Scan for the cell matching the given text and deliver its [X, Y] coordinate at center. 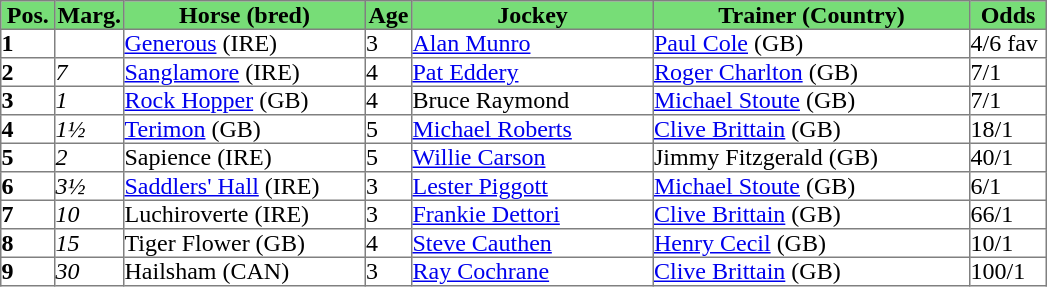
40/1 [1008, 157]
Frankie Dettori [533, 214]
Age [388, 15]
10 [90, 214]
Sapience (IRE) [245, 157]
8 [28, 243]
Luchiroverte (IRE) [245, 214]
Generous (IRE) [245, 43]
Paul Cole (GB) [811, 43]
Steve Cauthen [533, 243]
4/6 fav [1008, 43]
18/1 [1008, 129]
Marg. [90, 15]
Rock Hopper (GB) [245, 100]
6 [28, 186]
Sanglamore (IRE) [245, 72]
100/1 [1008, 271]
1½ [90, 129]
Odds [1008, 15]
Hailsham (CAN) [245, 271]
Tiger Flower (GB) [245, 243]
Trainer (Country) [811, 15]
Roger Charlton (GB) [811, 72]
Saddlers' Hall (IRE) [245, 186]
Ray Cochrane [533, 271]
30 [90, 271]
Jockey [533, 15]
66/1 [1008, 214]
9 [28, 271]
Bruce Raymond [533, 100]
6/1 [1008, 186]
Henry Cecil (GB) [811, 243]
Pos. [28, 15]
10/1 [1008, 243]
Jimmy Fitzgerald (GB) [811, 157]
Alan Munro [533, 43]
Terimon (GB) [245, 129]
Lester Piggott [533, 186]
Horse (bred) [245, 15]
Pat Eddery [533, 72]
3½ [90, 186]
Willie Carson [533, 157]
Michael Roberts [533, 129]
15 [90, 243]
